Provide the (X, Y) coordinate of the cell's center where the given text is located.  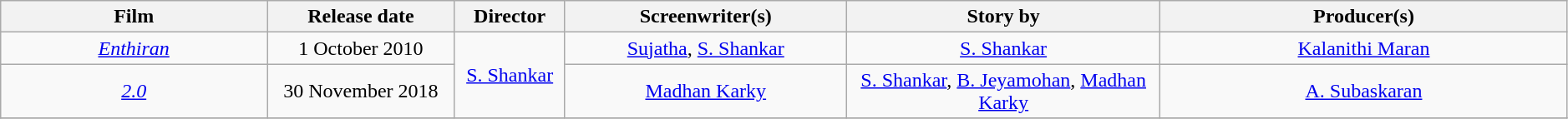
Screenwriter(s) (706, 17)
S. Shankar, B. Jeyamohan, Madhan Karky (1004, 92)
30 November 2018 (361, 92)
Enthiran (134, 48)
Sujatha, S. Shankar (706, 48)
Kalanithi Maran (1364, 48)
2.0 (134, 92)
A. Subaskaran (1364, 92)
Producer(s) (1364, 17)
Madhan Karky (706, 92)
Director (510, 17)
Film (134, 17)
Story by (1004, 17)
Release date (361, 17)
1 October 2010 (361, 48)
